Find where the given text appears and provide that cell's center as [X, Y] coordinate. 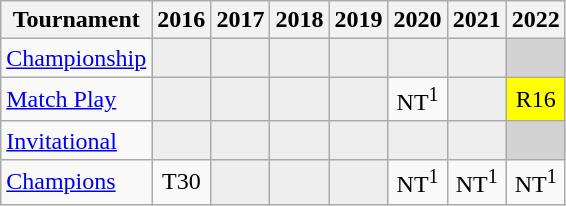
2020 [418, 20]
2022 [536, 20]
2018 [300, 20]
2021 [476, 20]
T30 [182, 182]
Invitational [76, 140]
Tournament [76, 20]
2019 [358, 20]
Champions [76, 182]
Match Play [76, 100]
2016 [182, 20]
R16 [536, 100]
2017 [240, 20]
Championship [76, 58]
